Determine the (x, y) coordinate at the center of the cell enclosing the given text.  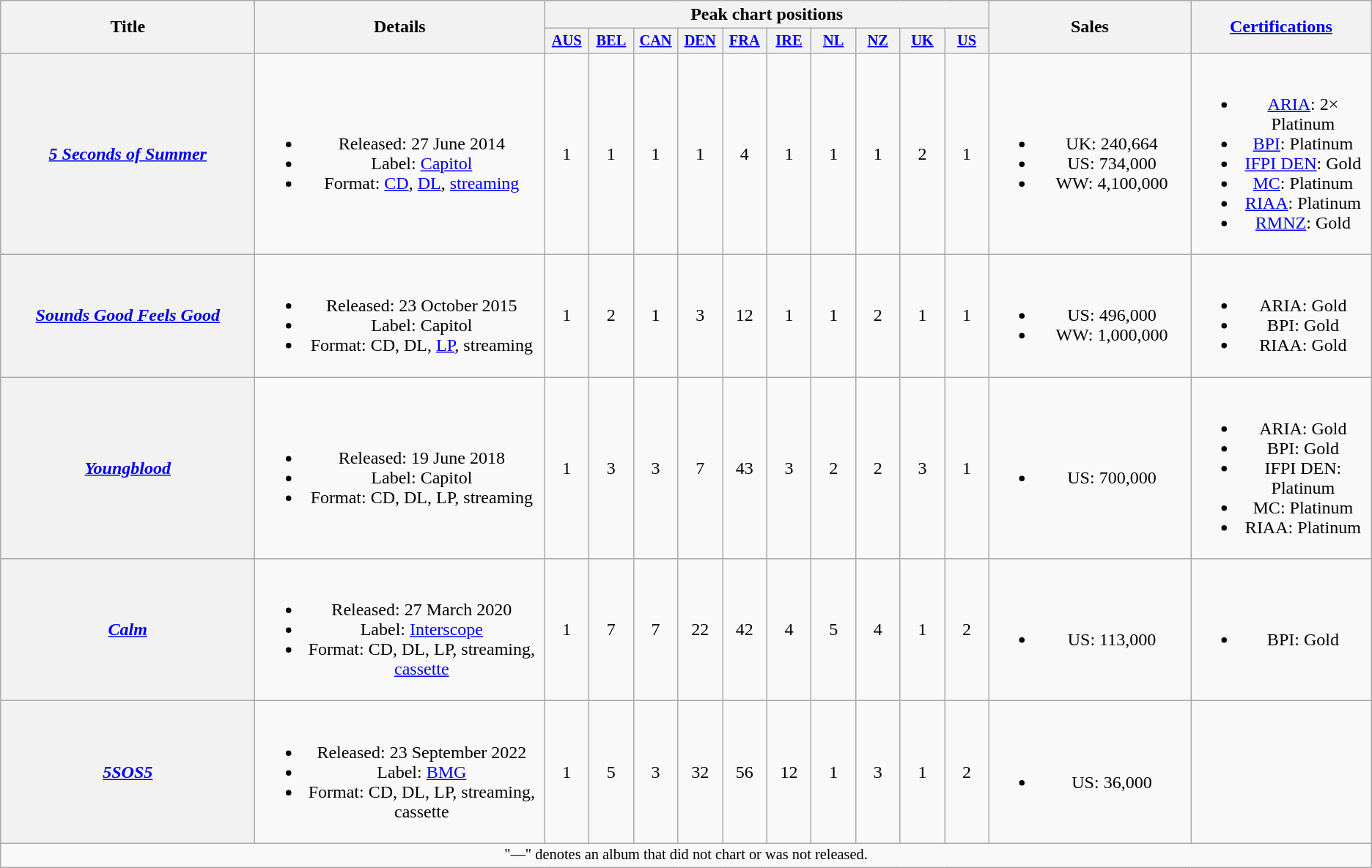
Title (128, 27)
US (967, 41)
US: 700,000 (1089, 468)
CAN (655, 41)
32 (701, 772)
22 (701, 630)
42 (745, 630)
Released: 23 October 2015Label: CapitolFormat: CD, DL, LP, streaming (400, 316)
US: 36,000 (1089, 772)
Calm (128, 630)
US: 496,000WW: 1,000,000 (1089, 316)
Sales (1089, 27)
Details (400, 27)
FRA (745, 41)
BPI: Gold (1281, 630)
ARIA: GoldBPI: GoldRIAA: Gold (1281, 316)
AUS (567, 41)
ARIA: GoldBPI: GoldIFPI DEN: PlatinumMC: PlatinumRIAA: Platinum (1281, 468)
5 Seconds of Summer (128, 154)
UK: 240,664US: 734,000WW: 4,100,000 (1089, 154)
Released: 27 March 2020Label: InterscopeFormat: CD, DL, LP, streaming, cassette (400, 630)
Certifications (1281, 27)
5SOS5 (128, 772)
DEN (701, 41)
UK (922, 41)
NL (834, 41)
IRE (789, 41)
ARIA: 2× PlatinumBPI: PlatinumIFPI DEN: GoldMC: PlatinumRIAA: PlatinumRMNZ: Gold (1281, 154)
NZ (878, 41)
US: 113,000 (1089, 630)
Released: 23 September 2022Label: BMGFormat: CD, DL, LP, streaming, cassette (400, 772)
BEL (611, 41)
43 (745, 468)
56 (745, 772)
Released: 27 June 2014Label: CapitolFormat: CD, DL, streaming (400, 154)
Released: 19 June 2018Label: CapitolFormat: CD, DL, LP, streaming (400, 468)
Sounds Good Feels Good (128, 316)
"—" denotes an album that did not chart or was not released. (686, 856)
Peak chart positions (767, 15)
Youngblood (128, 468)
